From the cell containing the given text, extract its center point as [x, y] coordinate. 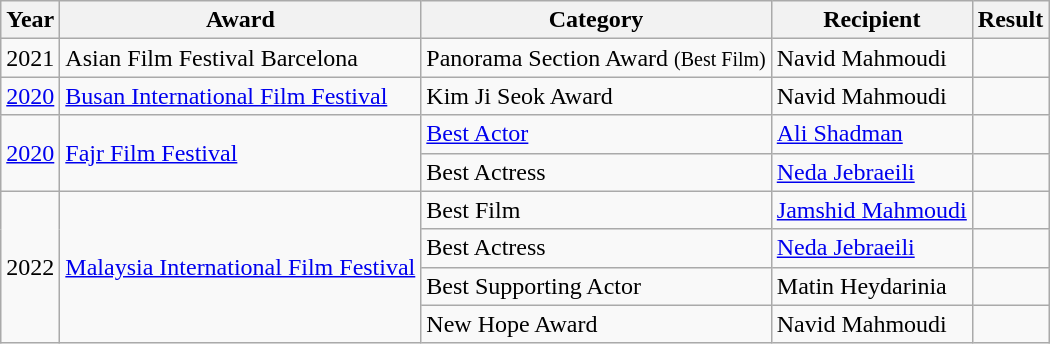
New Hope Award [596, 324]
Recipient [872, 20]
Kim Ji Seok Award [596, 96]
Jamshid Mahmoudi [872, 210]
Best Supporting Actor [596, 286]
Busan International Film Festival [240, 96]
Best Actor [596, 134]
Malaysia International Film Festival [240, 267]
2021 [30, 58]
Result [1010, 20]
Year [30, 20]
2022 [30, 267]
Asian Film Festival Barcelona [240, 58]
Matin Heydarinia [872, 286]
Panorama Section Award (Best Film) [596, 58]
Category [596, 20]
Fajr Film Festival [240, 153]
Best Film [596, 210]
Award [240, 20]
Ali Shadman [872, 134]
